Return (X, Y) of the center of cell containing provided text 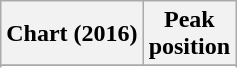
Chart (2016) (72, 34)
Peak position (189, 34)
